Detect which cell encompasses the target text, then output its (X, Y) center coordinate. 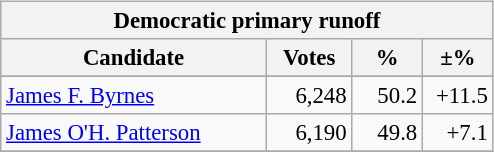
+7.1 (458, 133)
±% (458, 58)
6,190 (309, 133)
+11.5 (458, 96)
James O'H. Patterson (134, 133)
50.2 (388, 96)
Democratic primary runoff (247, 21)
6,248 (309, 96)
49.8 (388, 133)
James F. Byrnes (134, 96)
Candidate (134, 58)
Votes (309, 58)
% (388, 58)
